For the text-containing cell, return its midpoint in [X, Y] coordinate format. 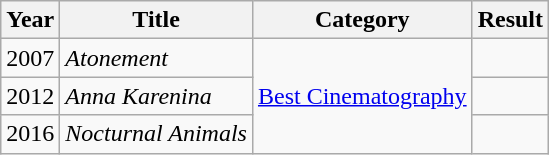
2012 [30, 96]
Category [362, 20]
Best Cinematography [362, 96]
Result [510, 20]
Title [156, 20]
Nocturnal Animals [156, 134]
2007 [30, 58]
Year [30, 20]
Anna Karenina [156, 96]
2016 [30, 134]
Atonement [156, 58]
